Search for the cell housing the specified text and yield its (X, Y) center coordinate. 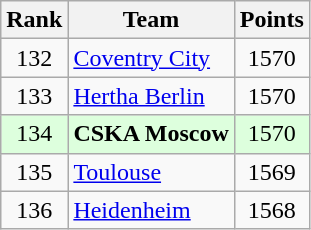
Heidenheim (151, 210)
1568 (272, 210)
135 (34, 172)
Rank (34, 20)
Hertha Berlin (151, 96)
1569 (272, 172)
CSKA Moscow (151, 134)
Points (272, 20)
134 (34, 134)
133 (34, 96)
136 (34, 210)
Toulouse (151, 172)
132 (34, 58)
Team (151, 20)
Coventry City (151, 58)
